Find where the given text appears and provide that cell's center as [X, Y] coordinate. 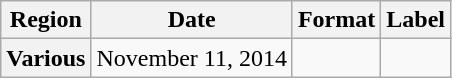
Various [46, 58]
Label [416, 20]
Format [336, 20]
Date [192, 20]
Region [46, 20]
November 11, 2014 [192, 58]
